Locate the cell with the specified text and output its (X, Y) center coordinate. 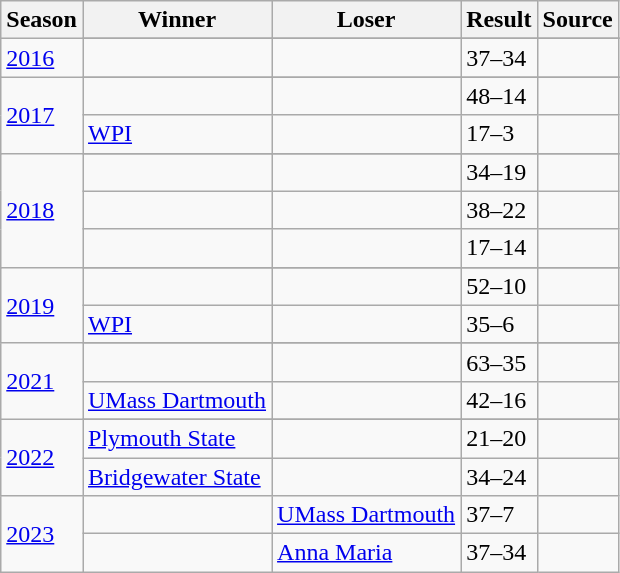
2023 (42, 534)
2016 (42, 58)
2019 (42, 305)
48–14 (499, 96)
34–24 (499, 477)
Anna Maria (366, 553)
17–14 (499, 248)
34–19 (499, 172)
Bridgewater State (176, 477)
Winner (176, 20)
63–35 (499, 362)
2021 (42, 381)
52–10 (499, 286)
2022 (42, 457)
2017 (42, 115)
Source (578, 20)
21–20 (499, 438)
Result (499, 20)
Plymouth State (176, 438)
37–7 (499, 515)
42–16 (499, 400)
35–6 (499, 324)
Loser (366, 20)
17–3 (499, 134)
38–22 (499, 210)
Season (42, 20)
2018 (42, 210)
